Return [X, Y] of the center of cell containing provided text 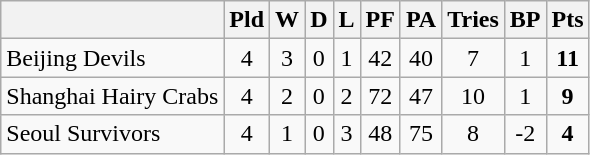
Seoul Survivors [112, 134]
L [346, 20]
72 [380, 96]
-2 [525, 134]
7 [474, 58]
Pld [247, 20]
47 [420, 96]
11 [568, 58]
42 [380, 58]
Beijing Devils [112, 58]
9 [568, 96]
48 [380, 134]
BP [525, 20]
PF [380, 20]
10 [474, 96]
W [288, 20]
75 [420, 134]
Pts [568, 20]
Shanghai Hairy Crabs [112, 96]
8 [474, 134]
40 [420, 58]
PA [420, 20]
Tries [474, 20]
D [319, 20]
